Detect which cell encompasses the target text, then output its (X, Y) center coordinate. 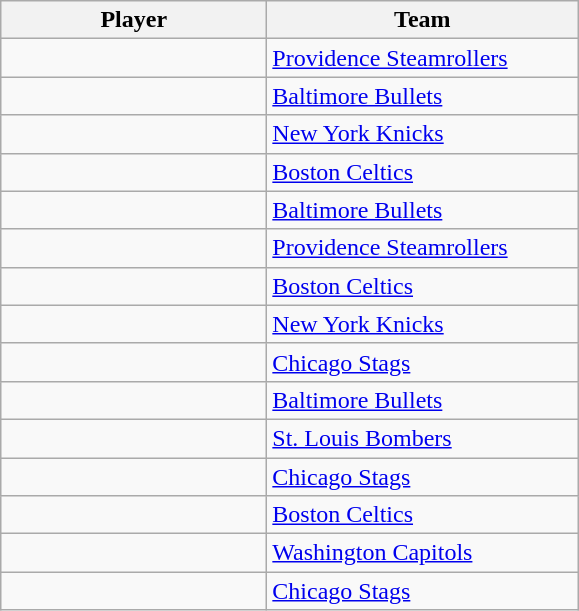
Washington Capitols (422, 553)
Player (134, 20)
Team (422, 20)
St. Louis Bombers (422, 438)
